Provide the [x, y] coordinate of the cell's center where the given text is located.  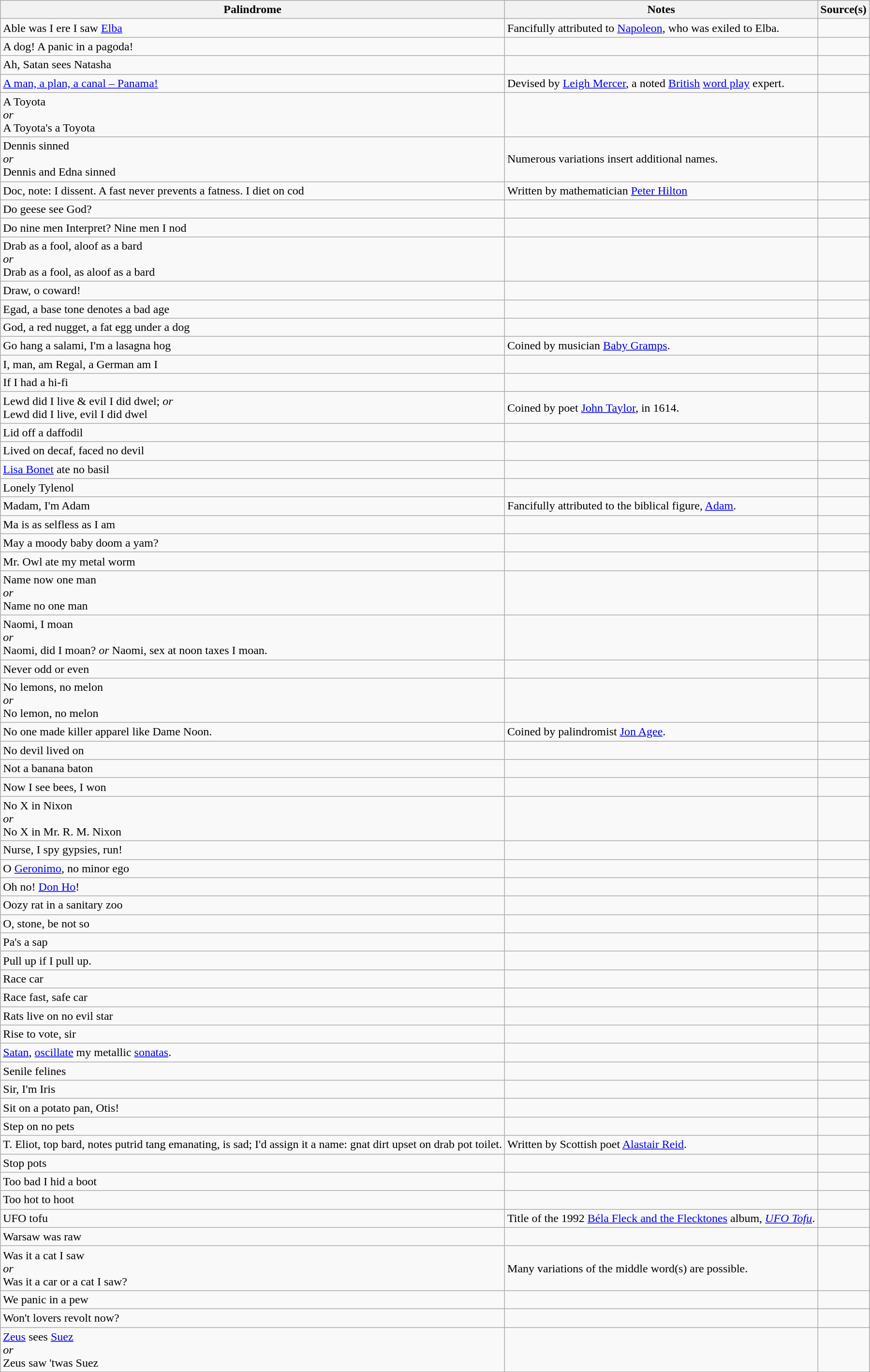
Stop pots [252, 1163]
A ToyotaorA Toyota's a Toyota [252, 115]
Source(s) [843, 10]
Madam, I'm Adam [252, 506]
Satan, oscillate my metallic sonatas. [252, 1053]
Palindrome [252, 10]
Written by mathematician Peter Hilton [662, 191]
Lewd did I live & evil I did dwel; or Lewd did I live, evil I did dwel [252, 407]
Never odd or even [252, 669]
Lid off a daffodil [252, 432]
Oh no! Don Ho! [252, 887]
Egad, a base tone denotes a bad age [252, 309]
Pa's a sap [252, 942]
If I had a hi-fi [252, 383]
UFO tofu [252, 1218]
May a moody baby doom a yam? [252, 543]
Sir, I'm Iris [252, 1089]
Race car [252, 979]
We panic in a pew [252, 1299]
No X in NixonorNo X in Mr. R. M. Nixon [252, 819]
Mr. Owl ate my metal worm [252, 561]
Able was I ere I saw Elba [252, 28]
Warsaw was raw [252, 1237]
Step on no pets [252, 1126]
Not a banana baton [252, 769]
Senile felines [252, 1071]
T. Eliot, top bard, notes putrid tang emanating, is sad; I'd assign it a name: gnat dirt upset on drab pot toilet. [252, 1145]
Notes [662, 10]
No one made killer apparel like Dame Noon. [252, 732]
Rats live on no evil star [252, 1015]
Rise to vote, sir [252, 1034]
Draw, o coward! [252, 290]
Lonely Tylenol [252, 488]
Now I see bees, I won [252, 787]
Coined by musician Baby Gramps. [662, 346]
Ah, Satan sees Natasha [252, 65]
A man, a plan, a canal – Panama! [252, 83]
Ma is as selfless as I am [252, 524]
No devil lived on [252, 750]
Too bad I hid a boot [252, 1181]
Doc, note: I dissent. A fast never prevents a fatness. I diet on cod [252, 191]
Fancifully attributed to Napoleon, who was exiled to Elba. [662, 28]
Won't lovers revolt now? [252, 1318]
Pull up if I pull up. [252, 960]
Devised by Leigh Mercer, a noted British word play expert. [662, 83]
God, a red nugget, a fat egg under a dog [252, 328]
Name now one manorName no one man [252, 593]
Nurse, I spy gypsies, run! [252, 850]
Sit on a potato pan, Otis! [252, 1108]
Drab as a fool, aloof as a bardorDrab as a fool, as aloof as a bard [252, 259]
Was it a cat I saworWas it a car or a cat I saw? [252, 1268]
Numerous variations insert additional names. [662, 159]
No lemons, no melonorNo lemon, no melon [252, 701]
O Geronimo, no minor ego [252, 868]
Fancifully attributed to the biblical figure, Adam. [662, 506]
Race fast, safe car [252, 997]
I, man, am Regal, a German am I [252, 364]
Naomi, I moanorNaomi, did I moan? or Naomi, sex at noon taxes I moan. [252, 637]
Title of the 1992 Béla Fleck and the Flecktones album, UFO Tofu. [662, 1218]
Lisa Bonet ate no basil [252, 469]
Coined by palindromist Jon Agee. [662, 732]
Do nine men Interpret? Nine men I nod [252, 227]
Dennis sinnedorDennis and Edna sinned [252, 159]
A dog! A panic in a pagoda! [252, 46]
Many variations of the middle word(s) are possible. [662, 1268]
Written by Scottish poet Alastair Reid. [662, 1145]
O, stone, be not so [252, 924]
Zeus sees SuezorZeus saw 'twas Suez [252, 1350]
Coined by poet John Taylor, in 1614. [662, 407]
Too hot to hoot [252, 1200]
Lived on decaf, faced no devil [252, 451]
Do geese see God? [252, 209]
Oozy rat in a sanitary zoo [252, 905]
Go hang a salami, I'm a lasagna hog [252, 346]
